Scan for the cell matching the given text and deliver its [X, Y] coordinate at center. 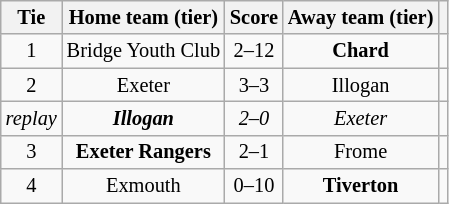
3 [32, 152]
Exeter Rangers [144, 152]
2–0 [254, 118]
Home team (tier) [144, 17]
0–10 [254, 186]
4 [32, 186]
Chard [360, 51]
Tie [32, 17]
2 [32, 85]
2–1 [254, 152]
Frome [360, 152]
Away team (tier) [360, 17]
2–12 [254, 51]
3–3 [254, 85]
Bridge Youth Club [144, 51]
replay [32, 118]
Exmouth [144, 186]
Tiverton [360, 186]
1 [32, 51]
Score [254, 17]
